Output the (X, Y) coordinate of the center of the cell containing the given text.  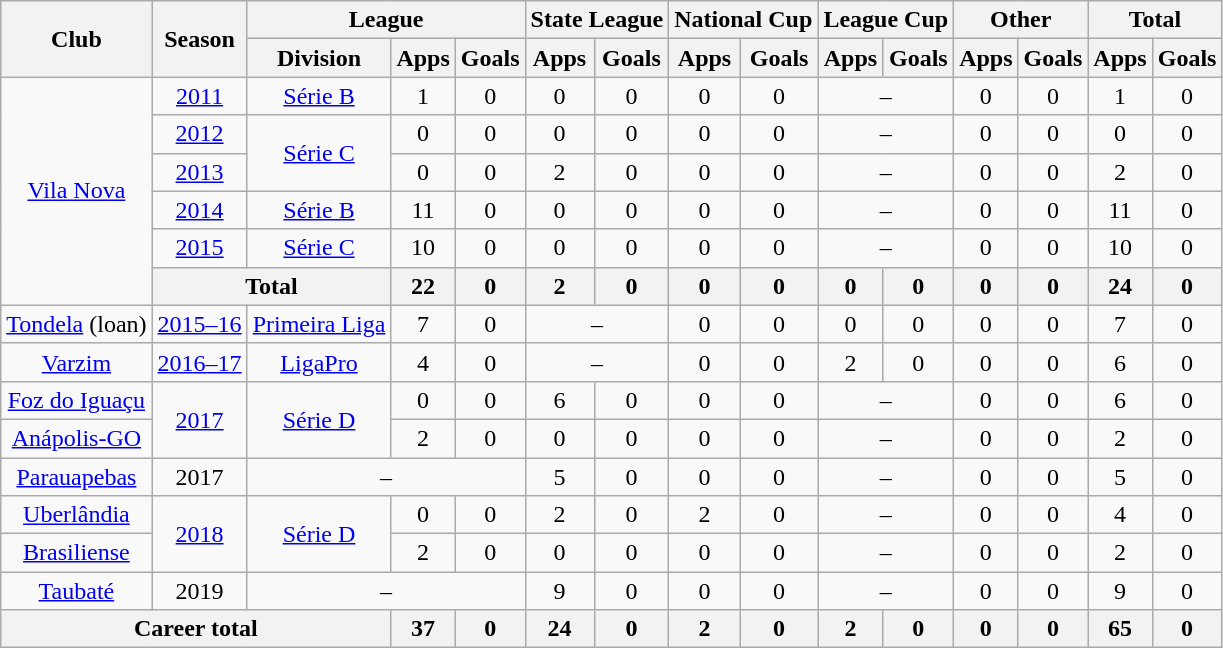
2013 (200, 172)
National Cup (744, 20)
League Cup (886, 20)
Taubaté (76, 591)
Season (200, 39)
Foz do Iguaçu (76, 400)
2015 (200, 248)
2019 (200, 591)
65 (1120, 629)
Parauapebas (76, 477)
2016–17 (200, 362)
37 (423, 629)
2014 (200, 210)
Uberlândia (76, 515)
Career total (196, 629)
Primeira Liga (319, 324)
Division (319, 58)
2011 (200, 96)
Tondela (loan) (76, 324)
Brasiliense (76, 553)
League (386, 20)
2018 (200, 534)
Varzim (76, 362)
2015–16 (200, 324)
Anápolis-GO (76, 438)
Club (76, 39)
2012 (200, 134)
Other (1021, 20)
Vila Nova (76, 191)
22 (423, 286)
LigaPro (319, 362)
State League (597, 20)
